Find where the given text appears and provide that cell's center as (X, Y) coordinate. 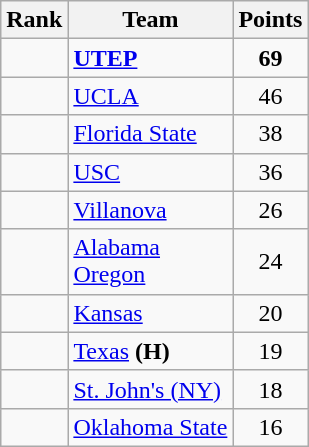
19 (270, 351)
69 (270, 58)
24 (270, 262)
26 (270, 210)
USC (150, 172)
Florida State (150, 134)
Points (270, 20)
Texas (H) (150, 351)
Rank (34, 20)
18 (270, 389)
Alabama Oregon (150, 262)
UCLA (150, 96)
Oklahoma State (150, 427)
38 (270, 134)
Kansas (150, 313)
Villanova (150, 210)
UTEP (150, 58)
36 (270, 172)
16 (270, 427)
St. John's (NY) (150, 389)
46 (270, 96)
Team (150, 20)
20 (270, 313)
